Output the (x, y) coordinate of the center of the cell containing the given text.  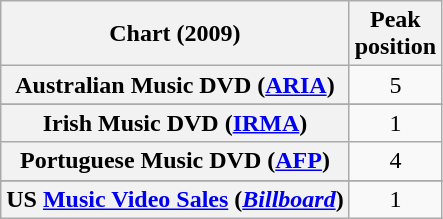
Irish Music DVD (IRMA) (175, 123)
US Music Video Sales (Billboard) (175, 199)
Australian Music DVD (ARIA) (175, 85)
Portuguese Music DVD (AFP) (175, 161)
4 (395, 161)
Peakposition (395, 34)
5 (395, 85)
Chart (2009) (175, 34)
